Return the (x, y) coordinate for the center point of the cell that contains the specified text.  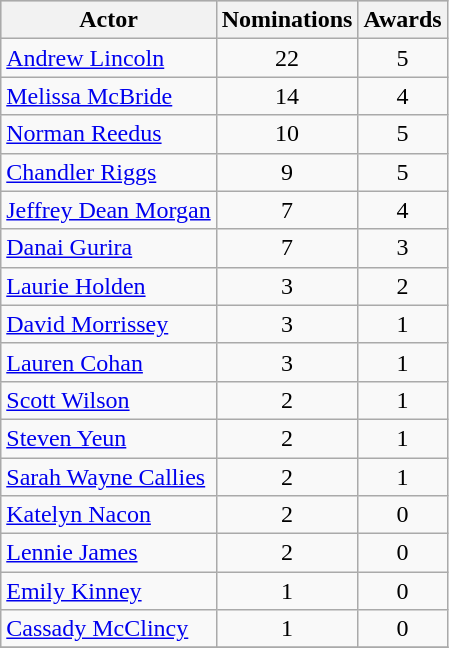
Steven Yeun (108, 438)
Scott Wilson (108, 400)
Emily Kinney (108, 591)
14 (287, 96)
9 (287, 172)
Nominations (287, 20)
Actor (108, 20)
22 (287, 58)
Sarah Wayne Callies (108, 477)
Melissa McBride (108, 96)
Andrew Lincoln (108, 58)
10 (287, 134)
Jeffrey Dean Morgan (108, 210)
David Morrissey (108, 324)
Norman Reedus (108, 134)
Laurie Holden (108, 286)
Chandler Riggs (108, 172)
Danai Gurira (108, 248)
Lauren Cohan (108, 362)
Awards (402, 20)
Cassady McClincy (108, 629)
Katelyn Nacon (108, 515)
Lennie James (108, 553)
